From the cell containing the given text, extract its center point as (X, Y) coordinate. 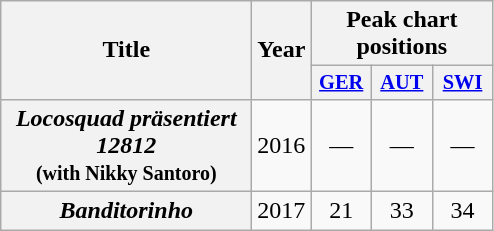
2017 (282, 211)
Peak chart positions (402, 34)
34 (462, 211)
Banditorinho (126, 211)
GER (342, 83)
2016 (282, 145)
Title (126, 50)
SWI (462, 83)
21 (342, 211)
Locosquad präsentiert 12812 (with Nikky Santoro) (126, 145)
Year (282, 50)
33 (402, 211)
AUT (402, 83)
